Locate the cell with the specified text and output its (X, Y) center coordinate. 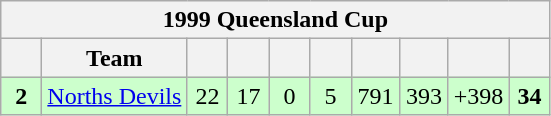
791 (376, 96)
22 (208, 96)
393 (424, 96)
1999 Queensland Cup (276, 20)
+398 (478, 96)
Team (114, 58)
0 (290, 96)
34 (530, 96)
Norths Devils (114, 96)
5 (330, 96)
2 (22, 96)
17 (248, 96)
